Locate the cell with the specified text and output its [x, y] center coordinate. 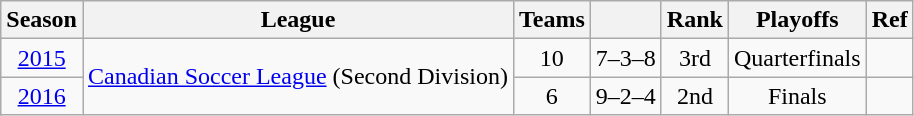
League [298, 20]
Season [42, 20]
7–3–8 [626, 58]
Ref [890, 20]
2nd [694, 96]
10 [552, 58]
Canadian Soccer League (Second Division) [298, 77]
3rd [694, 58]
Playoffs [797, 20]
Quarterfinals [797, 58]
2015 [42, 58]
9–2–4 [626, 96]
2016 [42, 96]
Finals [797, 96]
6 [552, 96]
Rank [694, 20]
Teams [552, 20]
